Provide the (X, Y) coordinate of the cell's center where the given text is located.  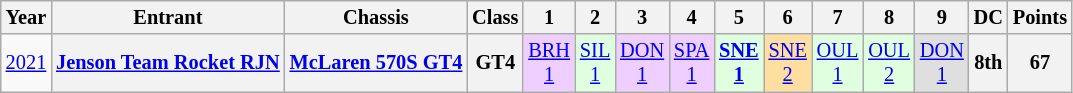
3 (642, 17)
8 (889, 17)
6 (788, 17)
Entrant (168, 17)
1 (549, 17)
2021 (26, 63)
OUL2 (889, 63)
DC (988, 17)
8th (988, 63)
SIL1 (595, 63)
67 (1040, 63)
Points (1040, 17)
Jenson Team Rocket RJN (168, 63)
Year (26, 17)
OUL1 (838, 63)
5 (738, 17)
2 (595, 17)
4 (692, 17)
GT4 (495, 63)
Chassis (376, 17)
7 (838, 17)
9 (942, 17)
SNE2 (788, 63)
SNE1 (738, 63)
Class (495, 17)
SPA1 (692, 63)
BRH1 (549, 63)
McLaren 570S GT4 (376, 63)
